Extract the (x, y) coordinate from the center of the cell holding the provided text.  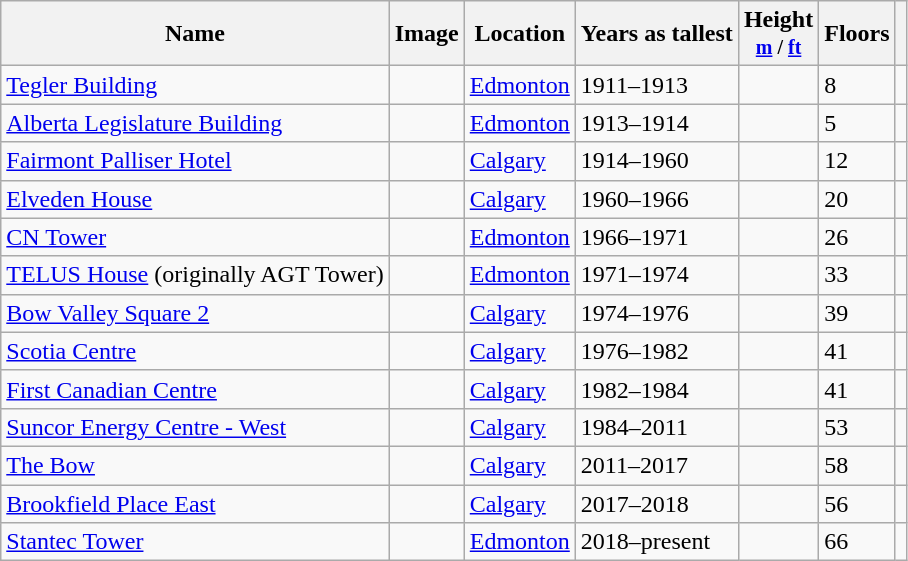
1960–1966 (656, 199)
Brookfield Place East (195, 503)
Floors (857, 34)
Scotia Centre (195, 351)
Fairmont Palliser Hotel (195, 161)
Stantec Tower (195, 542)
2011–2017 (656, 465)
Bow Valley Square 2 (195, 313)
1974–1976 (656, 313)
Tegler Building (195, 85)
8 (857, 85)
12 (857, 161)
Alberta Legislature Building (195, 123)
1913–1914 (656, 123)
58 (857, 465)
2017–2018 (656, 503)
53 (857, 427)
20 (857, 199)
Location (520, 34)
2018–present (656, 542)
39 (857, 313)
1976–1982 (656, 351)
CN Tower (195, 237)
5 (857, 123)
33 (857, 275)
Suncor Energy Centre - West (195, 427)
Heightm / ft (778, 34)
1914–1960 (656, 161)
26 (857, 237)
Image (426, 34)
The Bow (195, 465)
TELUS House (originally AGT Tower) (195, 275)
1982–1984 (656, 389)
Elveden House (195, 199)
1966–1971 (656, 237)
56 (857, 503)
Name (195, 34)
1911–1913 (656, 85)
Years as tallest (656, 34)
First Canadian Centre (195, 389)
66 (857, 542)
1984–2011 (656, 427)
1971–1974 (656, 275)
